Detect which cell encompasses the target text, then output its [X, Y] center coordinate. 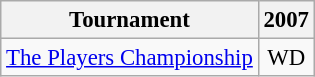
WD [286, 58]
Tournament [130, 20]
The Players Championship [130, 58]
2007 [286, 20]
